Identify which cell holds the provided text, then report its (X, Y) central coordinate. 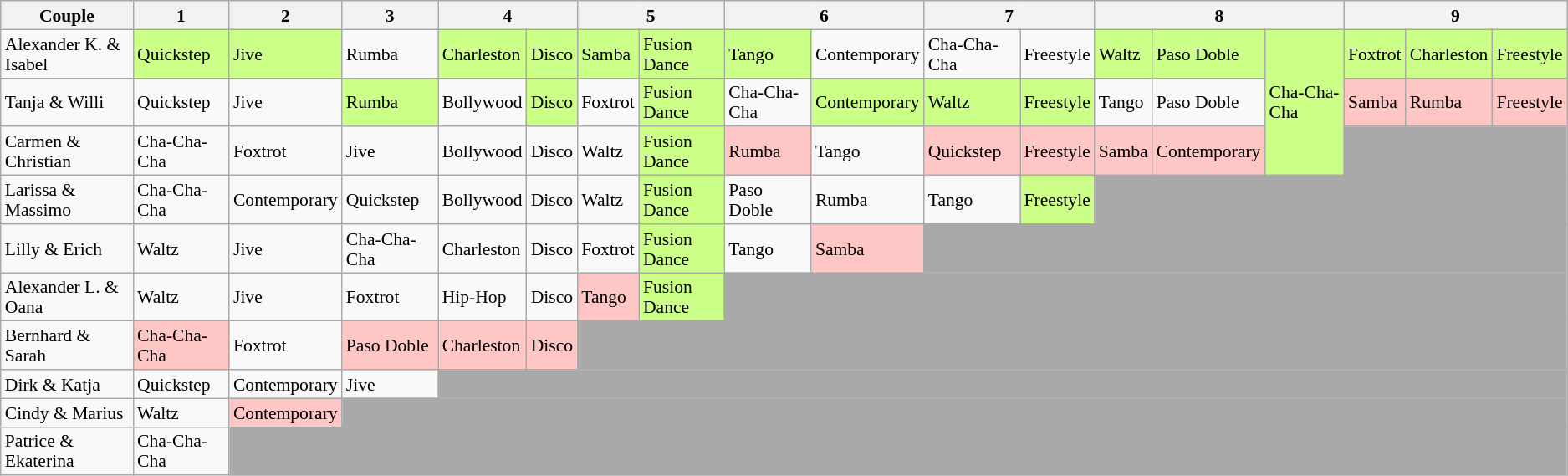
Lilly & Erich (67, 248)
Hip-Hop (483, 297)
Dirk & Katja (67, 384)
Alexander L. & Oana (67, 297)
Bernhard & Sarah (67, 345)
3 (390, 15)
Patrice & Ekaterina (67, 451)
8 (1219, 15)
Couple (67, 15)
Carmen & Christian (67, 151)
4 (508, 15)
9 (1455, 15)
5 (651, 15)
6 (824, 15)
Cindy & Marius (67, 412)
Larissa & Massimo (67, 200)
1 (181, 15)
Tanja & Willi (67, 102)
7 (1009, 15)
Alexander K. & Isabel (67, 54)
2 (286, 15)
